Search for the cell housing the specified text and yield its (x, y) center coordinate. 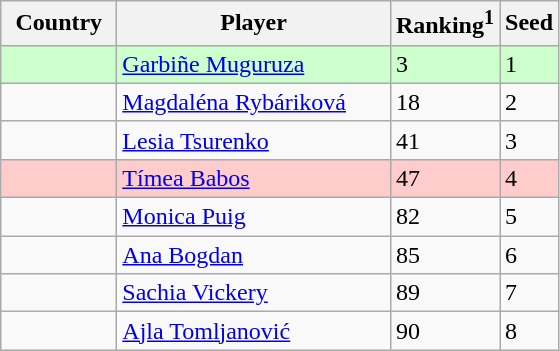
Ajla Tomljanović (254, 331)
Player (254, 24)
6 (530, 255)
90 (444, 331)
8 (530, 331)
Tímea Babos (254, 178)
Ana Bogdan (254, 255)
Monica Puig (254, 217)
Sachia Vickery (254, 293)
Country (59, 24)
4 (530, 178)
18 (444, 102)
Garbiñe Muguruza (254, 64)
2 (530, 102)
1 (530, 64)
Ranking1 (444, 24)
47 (444, 178)
Seed (530, 24)
Lesia Tsurenko (254, 140)
5 (530, 217)
82 (444, 217)
7 (530, 293)
41 (444, 140)
Magdaléna Rybáriková (254, 102)
85 (444, 255)
89 (444, 293)
